Return [x, y] of the center of cell containing provided text 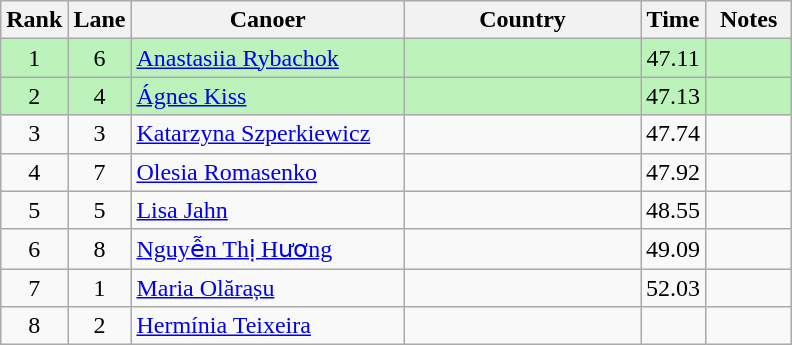
Canoer [268, 20]
Katarzyna Szperkiewicz [268, 134]
Olesia Romasenko [268, 172]
52.03 [674, 288]
Anastasiia Rybachok [268, 58]
48.55 [674, 210]
Hermínia Teixeira [268, 326]
Notes [749, 20]
47.92 [674, 172]
Time [674, 20]
Nguyễn Thị Hương [268, 249]
Country [522, 20]
Ágnes Kiss [268, 96]
47.13 [674, 96]
47.11 [674, 58]
Lane [100, 20]
Rank [34, 20]
Lisa Jahn [268, 210]
47.74 [674, 134]
Maria Olărașu [268, 288]
49.09 [674, 249]
